Provide the [X, Y] coordinate of the cell's center where the given text is located.  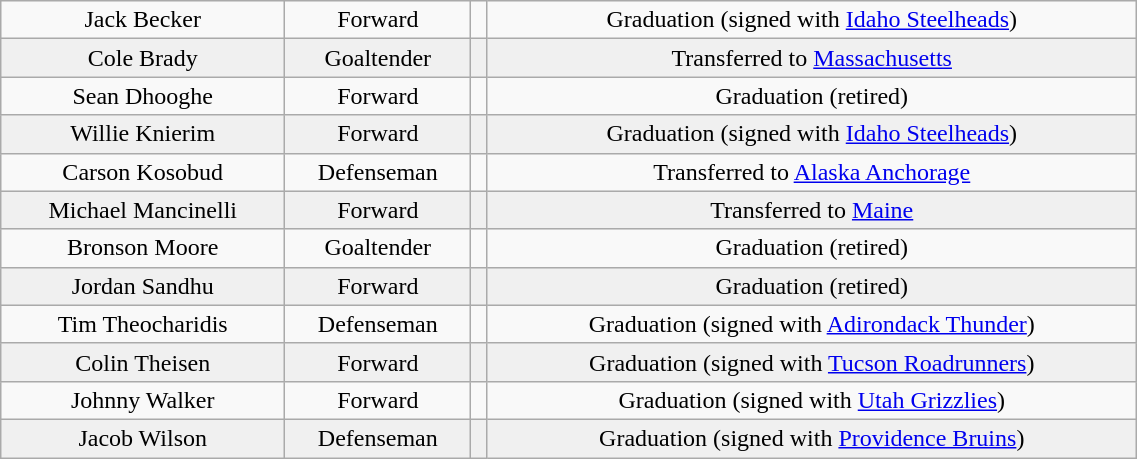
Transferred to Maine [812, 210]
Johnny Walker [143, 400]
Transferred to Alaska Anchorage [812, 172]
Carson Kosobud [143, 172]
Tim Theocharidis [143, 324]
Jordan Sandhu [143, 286]
Graduation (signed with Adirondack Thunder) [812, 324]
Jacob Wilson [143, 438]
Graduation (signed with Tucson Roadrunners) [812, 362]
Transferred to Massachusetts [812, 58]
Colin Theisen [143, 362]
Cole Brady [143, 58]
Jack Becker [143, 20]
Willie Knierim [143, 134]
Bronson Moore [143, 248]
Graduation (signed with Utah Grizzlies) [812, 400]
Graduation (signed with Providence Bruins) [812, 438]
Sean Dhooghe [143, 96]
Michael Mancinelli [143, 210]
